Output the [X, Y] coordinate of the center of the cell containing the given text.  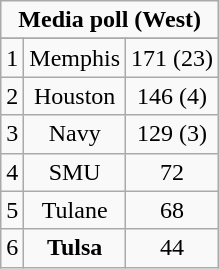
Media poll (West) [110, 20]
129 (3) [172, 134]
6 [12, 248]
146 (4) [172, 96]
5 [12, 210]
4 [12, 172]
3 [12, 134]
Tulane [75, 210]
44 [172, 248]
Tulsa [75, 248]
2 [12, 96]
171 (23) [172, 58]
Houston [75, 96]
SMU [75, 172]
1 [12, 58]
Navy [75, 134]
68 [172, 210]
Memphis [75, 58]
72 [172, 172]
